Scan for the cell matching the given text and deliver its [X, Y] coordinate at center. 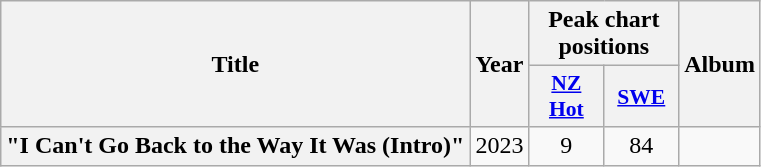
84 [642, 146]
NZHot [566, 96]
9 [566, 146]
Peak chart positions [604, 34]
Year [500, 64]
SWE [642, 96]
Album [720, 64]
Title [236, 64]
2023 [500, 146]
"I Can't Go Back to the Way It Was (Intro)" [236, 146]
